Pinpoint the cell where the given text exists, returning its (X, Y) midpoint coordinate. 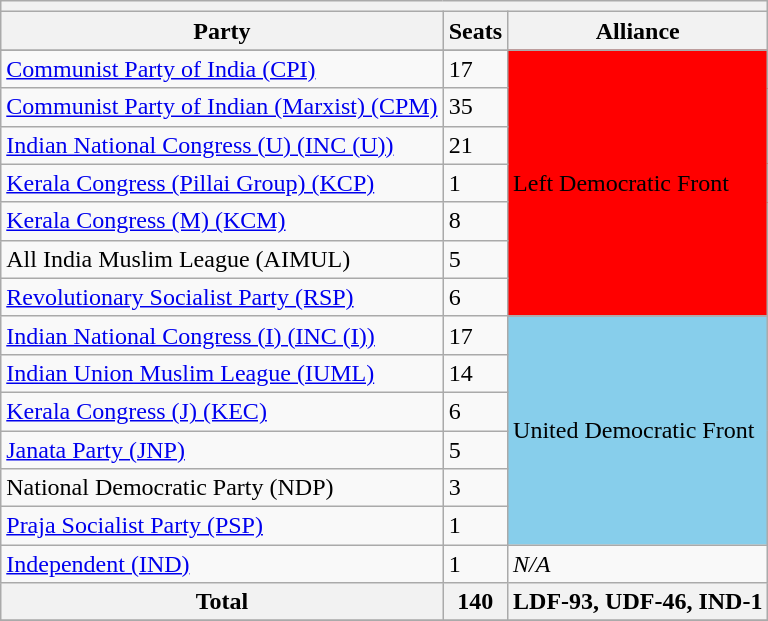
Kerala Congress (M) (KCM) (222, 221)
Indian Union Muslim League (IUML) (222, 373)
United Democratic Front (638, 430)
Janata Party (JNP) (222, 449)
Praja Socialist Party (PSP) (222, 526)
Revolutionary Socialist Party (RSP) (222, 297)
Communist Party of India (CPI) (222, 69)
3 (475, 488)
Party (222, 31)
N/A (638, 564)
Alliance (638, 31)
All India Muslim League (AIMUL) (222, 259)
LDF-93, UDF-46, IND-1 (638, 602)
Kerala Congress (J) (KEC) (222, 411)
Indian National Congress (I) (INC (I)) (222, 335)
14 (475, 373)
Indian National Congress (U) (INC (U)) (222, 145)
Communist Party of Indian (Marxist) (CPM) (222, 107)
Independent (IND) (222, 564)
140 (475, 602)
Total (222, 602)
8 (475, 221)
35 (475, 107)
Kerala Congress (Pillai Group) (KCP) (222, 183)
Left Democratic Front (638, 183)
Seats (475, 31)
National Democratic Party (NDP) (222, 488)
21 (475, 145)
